Scan for the cell matching the given text and deliver its [x, y] coordinate at center. 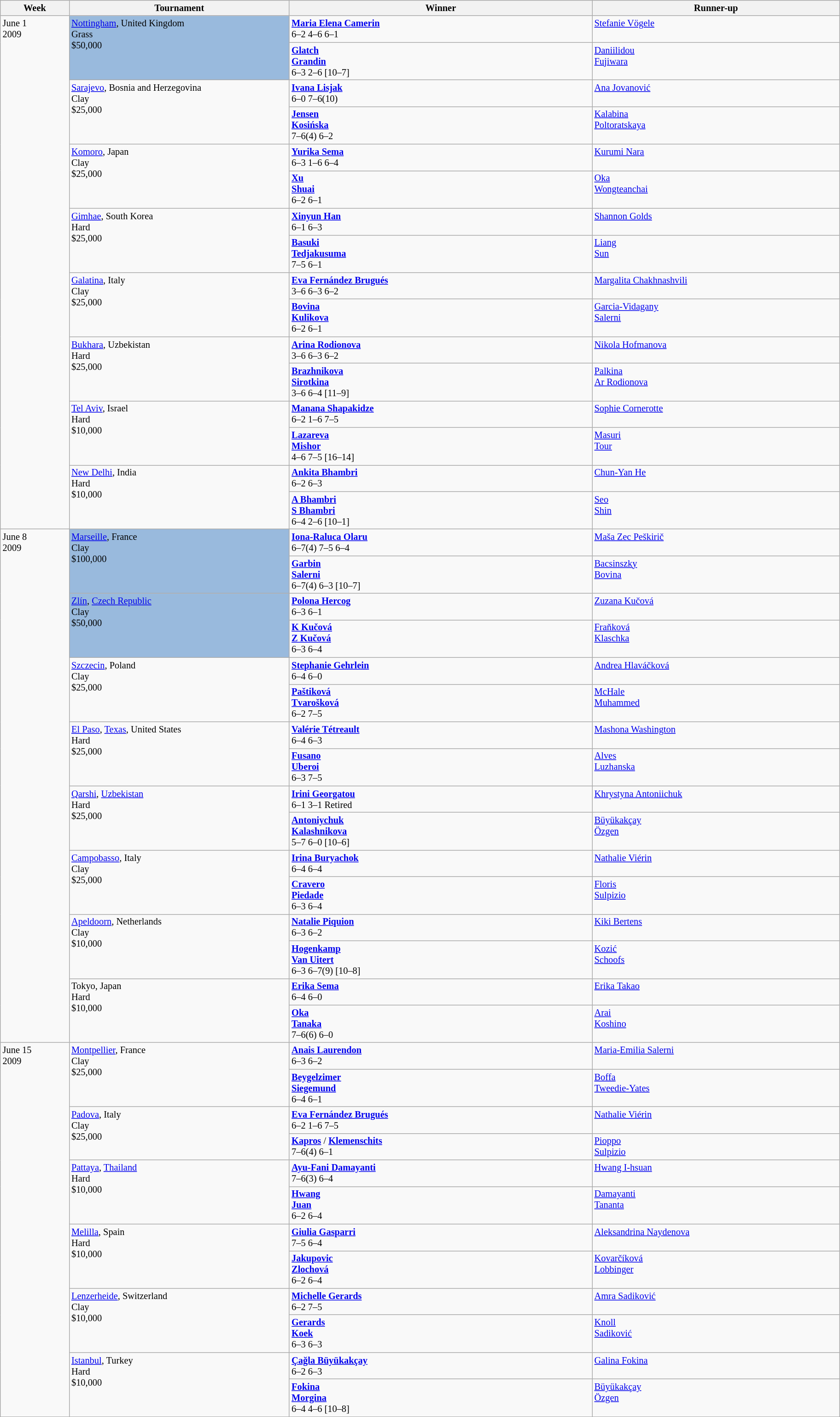
Aleksandrina Naydenova [716, 1237]
Fokina Morgina 6–4 4–6 [10–8] [440, 1398]
Campobasso, Italy Clay $25,000 [179, 882]
Ana Jovanović [716, 93]
Zlín, Czech Republic Clay $50,000 [179, 626]
Damayanti Tananta [716, 1205]
Runner-up [716, 8]
Montpellier, France Clay $25,000 [179, 1074]
Galatina, Italy Clay $25,000 [179, 304]
Oka Wongteanchai [716, 189]
Bukhara, Uzbekistan Hard $25,000 [179, 369]
Knoll Sadiković [716, 1334]
Arai Koshino [716, 1024]
Khrystyna Antoniichuk [716, 799]
Galina Fokina [716, 1366]
Maša Zec Peškirič [716, 542]
Istanbul, Turkey Hard $10,000 [179, 1385]
Anais Laurendon 6–3 6–2 [440, 1056]
El Paso, Texas, United States Hard $25,000 [179, 754]
Floris Sulpizio [716, 896]
Komoro, Japan Clay $25,000 [179, 176]
Stefanie Vögele [716, 29]
Bovina Kulikova 6–2 6–1 [440, 318]
New Delhi, India Hard $10,000 [179, 497]
Szczecin, Poland Clay $25,000 [179, 689]
Palkina Ar Rodionova [716, 382]
Brazhnikova Sirotkina 3–6 6–4 [11–9] [440, 382]
Yurika Sema 6–3 1–6 6–4 [440, 158]
Cravero Piedade 6–3 6–4 [440, 896]
Kozić Schoofs [716, 960]
Marseille, France Clay $100,000 [179, 561]
Sarajevo, Bosnia and Herzegovina Clay $25,000 [179, 111]
Jensen Kosińska 7–6(4) 6–2 [440, 125]
Nikola Hofmanova [716, 350]
Oka Tanaka 7–6(6) 6–0 [440, 1024]
Masuri Tour [716, 446]
Tokyo, Japan Hard $10,000 [179, 1011]
Hwang Juan 6–2 6–4 [440, 1205]
Fusano Uberoi 6–3 7–5 [440, 767]
Ankita Bhambri 6–2 6–3 [440, 478]
Ivana Lisjak 6–0 7–6(10) [440, 93]
Lenzerheide, Switzerland Clay $10,000 [179, 1320]
Alves Luzhanska [716, 767]
Gerards Koek 6–3 6–3 [440, 1334]
McHale Muhammed [716, 703]
Sophie Cornerotte [716, 414]
Kovarčíková Lobbinger [716, 1270]
Polona Hercog 6–3 6–1 [440, 607]
Zuzana Kučová [716, 607]
Xinyun Han 6–1 6–3 [440, 222]
Erika Sema 6–4 6–0 [440, 992]
Apeldoorn, Netherlands Clay $10,000 [179, 946]
Boffa Tweedie-Yates [716, 1088]
Irina Buryachok 6–4 6–4 [440, 863]
Mashona Washington [716, 735]
Beygelzimer Siegemund 6–4 6–1 [440, 1088]
Padova, Italy Clay $25,000 [179, 1133]
Kiki Bertens [716, 927]
Winner [440, 8]
Natalie Piquion 6–3 6–2 [440, 927]
Stephanie Gehrlein 6–4 6–0 [440, 671]
K Kučová Z Kučová 6–3 6–4 [440, 638]
June 1 2009 [35, 272]
Kapros / Klemenschits 7–6(4) 6–1 [440, 1147]
Garcia-Vidagany Salerni [716, 318]
Week [35, 8]
Erika Takao [716, 992]
Amra Sadiković [716, 1301]
Fraňková Klaschka [716, 638]
Nottingham, United Kingdom Grass $50,000 [179, 48]
Kalabina Poltoratskaya [716, 125]
Shannon Golds [716, 222]
Paštiková Tvarošková 6–2 7–5 [440, 703]
June 15 2009 [35, 1230]
Chun-Yan He [716, 478]
Xu Shuai 6–2 6–1 [440, 189]
Bacsinszky Bovina [716, 574]
June 8 2009 [35, 785]
Garbin Salerni 6–7(4) 6–3 [10–7] [440, 574]
Eva Fernández Brugués 3–6 6–3 6–2 [440, 286]
Melilla, Spain Hard $10,000 [179, 1256]
Hogenkamp Van Uitert 6–3 6–7(9) [10–8] [440, 960]
Michelle Gerards 6–2 7–5 [440, 1301]
Maria-Emilia Salerni [716, 1056]
Valérie Tétreault 6–4 6–3 [440, 735]
Gimhae, South Korea Hard $25,000 [179, 240]
Ayu-Fani Damayanti 7–6(3) 6–4 [440, 1173]
Seo Shin [716, 510]
Qarshi, Uzbekistan Hard $25,000 [179, 818]
Tel Aviv, Israel Hard $10,000 [179, 433]
Basuki Tedjakusuma 7–5 6–1 [440, 254]
A Bhambri S Bhambri 6–4 2–6 [10–1] [440, 510]
Margalita Chakhnashvili [716, 286]
Arina Rodionova 3–6 6–3 6–2 [440, 350]
Iona-Raluca Olaru 6–7(4) 7–5 6–4 [440, 542]
Lazareva Mishor 4–6 7–5 [16–14] [440, 446]
Liang Sun [716, 254]
Jakupovic Zlochová 6–2 6–4 [440, 1270]
Hwang I-hsuan [716, 1173]
Daniilidou Fujiwara [716, 61]
Eva Fernández Brugués 6–2 1–6 7–5 [440, 1120]
Maria Elena Camerin 6–2 4–6 6–1 [440, 29]
Manana Shapakidze 6–2 1–6 7–5 [440, 414]
Andrea Hlaváčková [716, 671]
Çağla Büyükakçay 6–2 6–3 [440, 1366]
Pattaya, Thailand Hard $10,000 [179, 1192]
Giulia Gasparri 7–5 6–4 [440, 1237]
Antoniychuk Kalashnikova 5–7 6–0 [10–6] [440, 831]
Glatch Grandin 6–3 2–6 [10–7] [440, 61]
Tournament [179, 8]
Kurumi Nara [716, 158]
Irini Georgatou 6–1 3–1 Retired [440, 799]
Pioppo Sulpizio [716, 1147]
